Pinpoint the cell where the given text exists, returning its [x, y] midpoint coordinate. 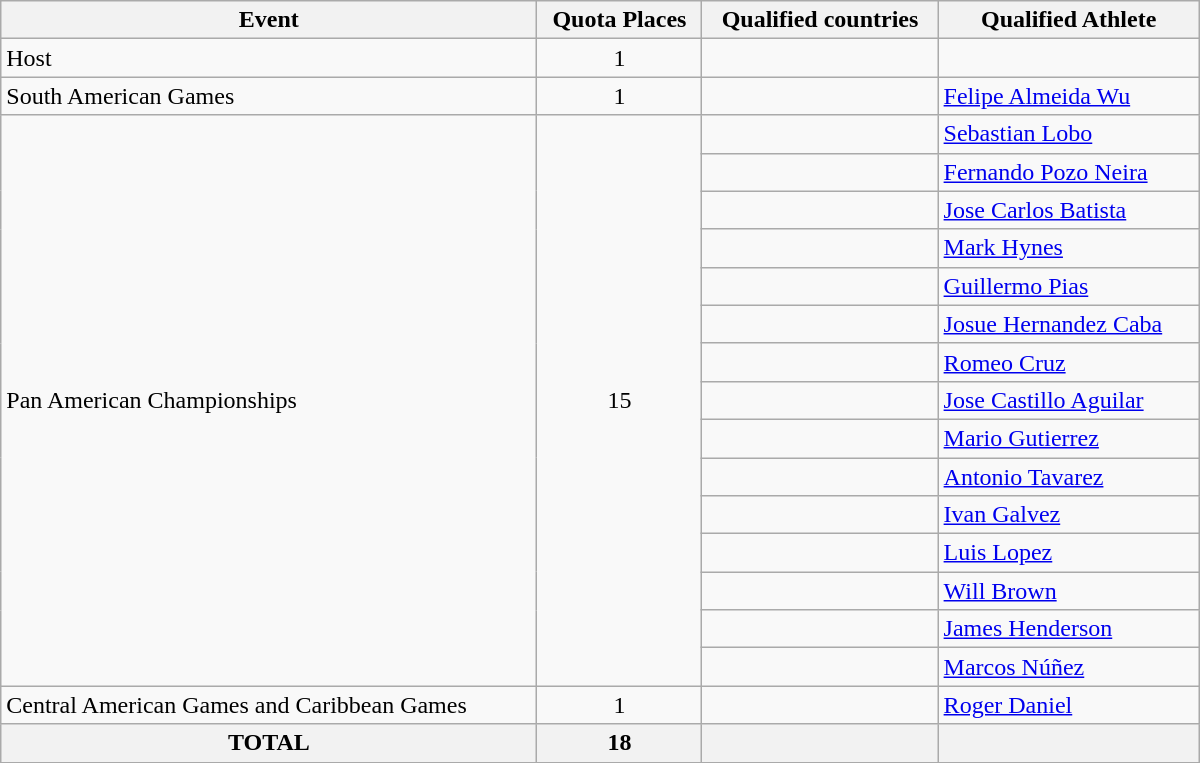
Antonio Tavarez [1068, 477]
Host [269, 58]
Qualified Athlete [1068, 20]
Luis Lopez [1068, 553]
TOTAL [269, 743]
Mario Gutierrez [1068, 438]
Jose Carlos Batista [1068, 210]
Pan American Championships [269, 400]
18 [620, 743]
Will Brown [1068, 591]
Quota Places [620, 20]
15 [620, 400]
Jose Castillo Aguilar [1068, 400]
Fernando Pozo Neira [1068, 172]
Event [269, 20]
Mark Hynes [1068, 248]
Marcos Núñez [1068, 667]
Josue Hernandez Caba [1068, 324]
Roger Daniel [1068, 705]
Qualified countries [820, 20]
Central American Games and Caribbean Games [269, 705]
Guillermo Pias [1068, 286]
Felipe Almeida Wu [1068, 96]
Romeo Cruz [1068, 362]
South American Games [269, 96]
Sebastian Lobo [1068, 134]
Ivan Galvez [1068, 515]
James Henderson [1068, 629]
